Determine the [x, y] coordinate at the center of the cell enclosing the given text.  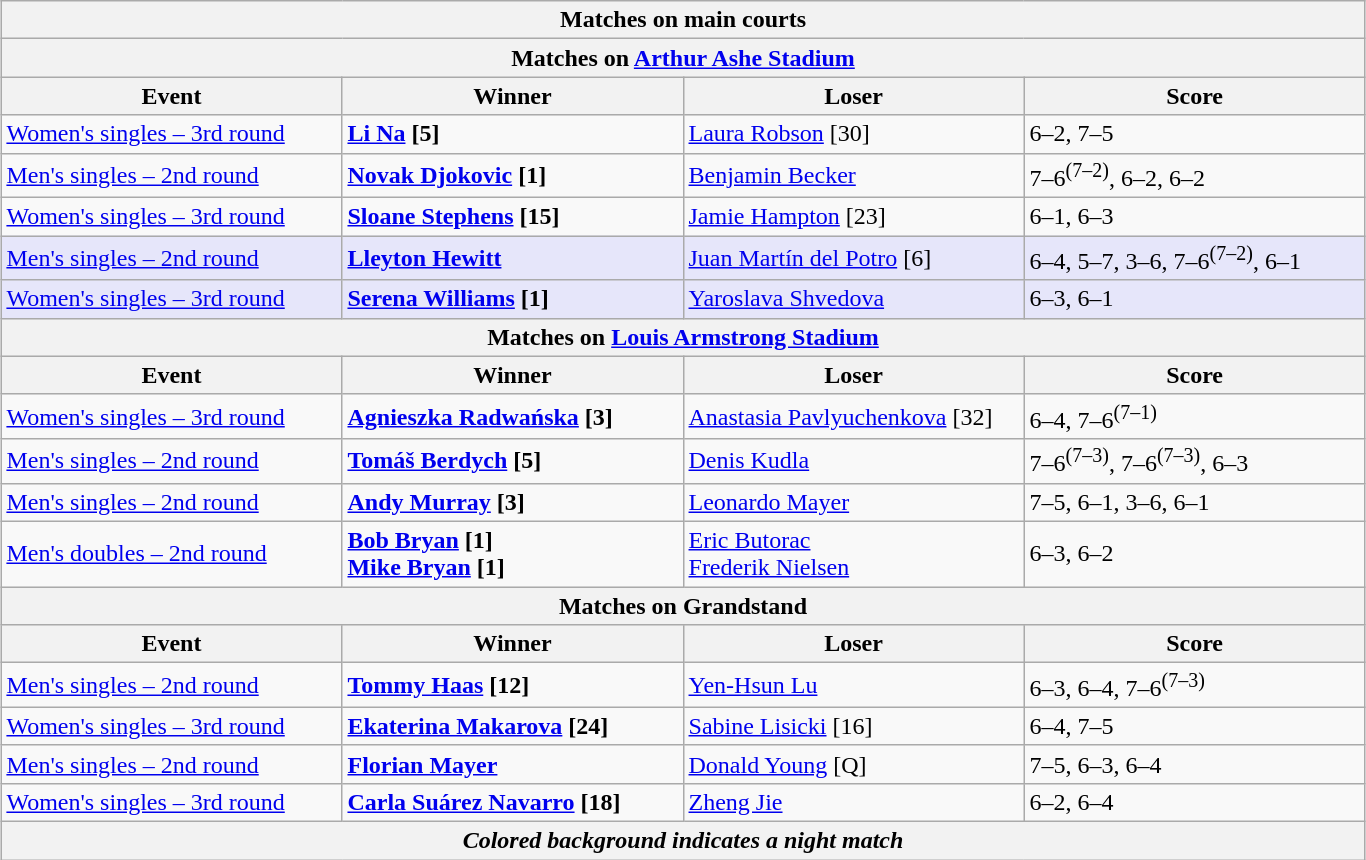
6–1, 6–3 [1194, 217]
Matches on Grandstand [683, 606]
Lleyton Hewitt [512, 258]
6–3, 6–1 [1194, 299]
6–4, 7–6(7–1) [1194, 416]
6–2, 7–5 [1194, 134]
Ekaterina Makarova [24] [512, 726]
Tomáš Berdych [5] [512, 462]
Matches on Arthur Ashe Stadium [683, 58]
Zheng Jie [854, 802]
Juan Martín del Potro [6] [854, 258]
Agnieszka Radwańska [3] [512, 416]
Donald Young [Q] [854, 764]
Colored background indicates a night match [683, 840]
Andy Murray [3] [512, 502]
Denis Kudla [854, 462]
Yen-Hsun Lu [854, 686]
Jamie Hampton [23] [854, 217]
Eric Butorac Frederik Nielsen [854, 554]
Sloane Stephens [15] [512, 217]
Benjamin Becker [854, 176]
7–5, 6–3, 6–4 [1194, 764]
6–2, 6–4 [1194, 802]
6–4, 5–7, 3–6, 7–6(7–2), 6–1 [1194, 258]
Florian Mayer [512, 764]
Anastasia Pavlyuchenkova [32] [854, 416]
7–5, 6–1, 3–6, 6–1 [1194, 502]
7–6(7–3), 7–6(7–3), 6–3 [1194, 462]
Leonardo Mayer [854, 502]
6–3, 6–4, 7–6(7–3) [1194, 686]
6–4, 7–5 [1194, 726]
Tommy Haas [12] [512, 686]
Bob Bryan [1] Mike Bryan [1] [512, 554]
Laura Robson [30] [854, 134]
Matches on Louis Armstrong Stadium [683, 337]
Serena Williams [1] [512, 299]
6–3, 6–2 [1194, 554]
Novak Djokovic [1] [512, 176]
Li Na [5] [512, 134]
Carla Suárez Navarro [18] [512, 802]
Men's doubles – 2nd round [172, 554]
Sabine Lisicki [16] [854, 726]
7–6(7–2), 6–2, 6–2 [1194, 176]
Yaroslava Shvedova [854, 299]
Matches on main courts [683, 20]
